Return [X, Y] of the center of cell containing provided text 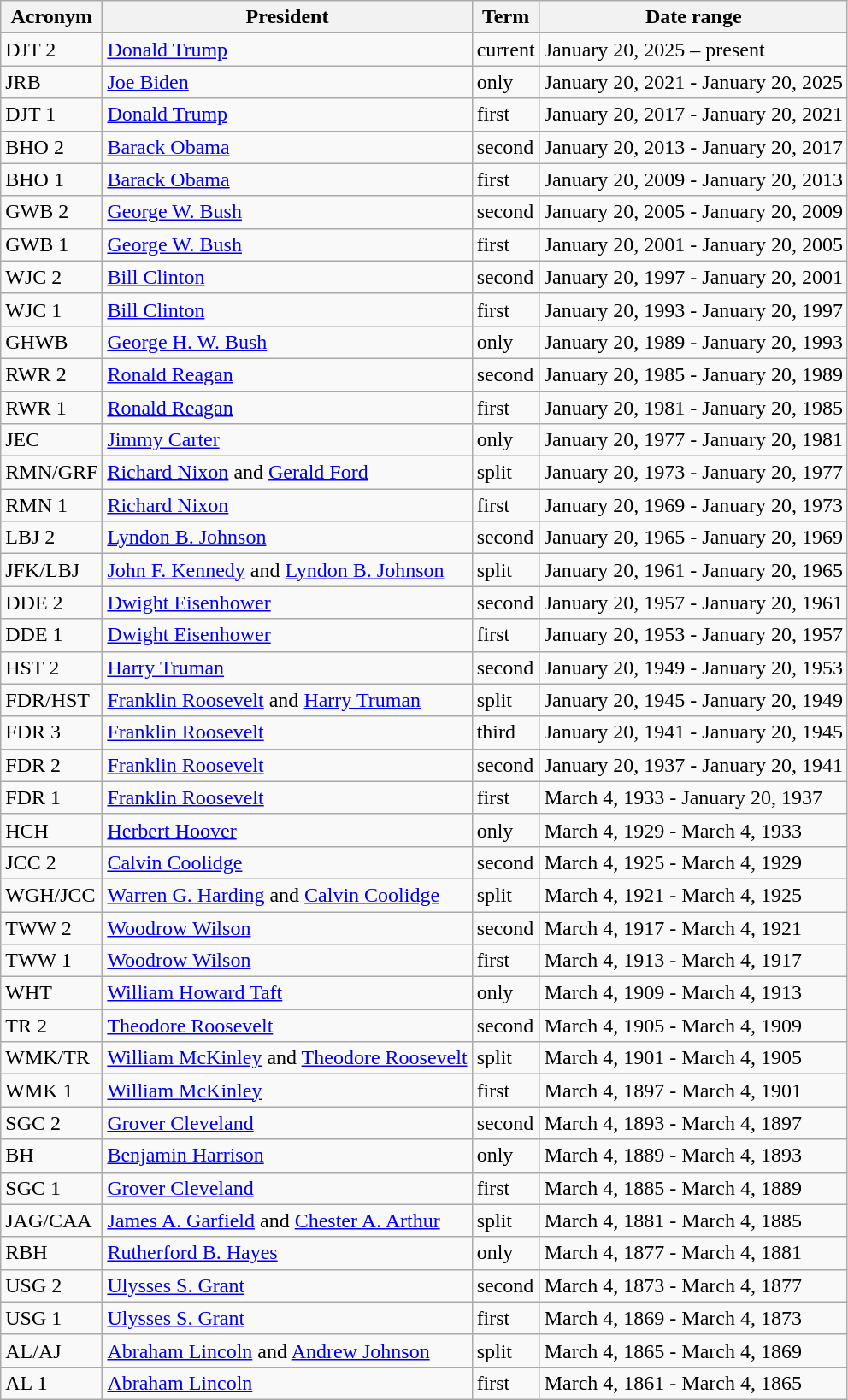
JRB [51, 82]
January 20, 2013 - January 20, 2017 [693, 147]
FDR/HST [51, 700]
March 4, 1885 - March 4, 1889 [693, 1188]
March 4, 1865 - March 4, 1869 [693, 1350]
RBH [51, 1253]
George H. W. Bush [287, 342]
March 4, 1893 - March 4, 1897 [693, 1123]
JAG/CAA [51, 1221]
Benjamin Harrison [287, 1156]
March 4, 1877 - March 4, 1881 [693, 1253]
March 4, 1861 - March 4, 1865 [693, 1383]
FDR 2 [51, 765]
USG 2 [51, 1285]
WJC 2 [51, 277]
January 20, 1953 - January 20, 1957 [693, 635]
BHO 2 [51, 147]
March 4, 1909 - March 4, 1913 [693, 993]
SGC 1 [51, 1188]
Harry Truman [287, 668]
March 4, 1929 - March 4, 1933 [693, 830]
TWW 2 [51, 927]
Joe Biden [287, 82]
January 20, 1993 - January 20, 1997 [693, 309]
January 20, 1961 - January 20, 1965 [693, 570]
January 20, 2009 - January 20, 2013 [693, 179]
January 20, 1977 - January 20, 1981 [693, 440]
March 4, 1933 - January 20, 1937 [693, 797]
TR 2 [51, 1026]
James A. Garfield and Chester A. Arthur [287, 1221]
January 20, 1949 - January 20, 1953 [693, 668]
March 4, 1873 - March 4, 1877 [693, 1285]
January 20, 1969 - January 20, 1973 [693, 505]
Richard Nixon [287, 505]
March 4, 1913 - March 4, 1917 [693, 961]
January 20, 1957 - January 20, 1961 [693, 603]
RMN/GRF [51, 473]
January 20, 1965 - January 20, 1969 [693, 538]
March 4, 1905 - March 4, 1909 [693, 1026]
GHWB [51, 342]
BHO 1 [51, 179]
January 20, 2005 - January 20, 2009 [693, 212]
January 20, 1981 - January 20, 1985 [693, 408]
JFK/LBJ [51, 570]
GWB 1 [51, 244]
WJC 1 [51, 309]
March 4, 1897 - March 4, 1901 [693, 1091]
March 4, 1881 - March 4, 1885 [693, 1221]
January 20, 1945 - January 20, 1949 [693, 700]
Theodore Roosevelt [287, 1026]
Abraham Lincoln and Andrew Johnson [287, 1350]
RWR 2 [51, 374]
January 20, 1989 - January 20, 1993 [693, 342]
Warren G. Harding and Calvin Coolidge [287, 895]
Franklin Roosevelt and Harry Truman [287, 700]
William McKinley [287, 1091]
DJT 2 [51, 50]
USG 1 [51, 1318]
Date range [693, 17]
WGH/JCC [51, 895]
third [506, 732]
GWB 2 [51, 212]
DDE 2 [51, 603]
AL 1 [51, 1383]
March 4, 1925 - March 4, 1929 [693, 862]
January 20, 1997 - January 20, 2001 [693, 277]
HCH [51, 830]
HST 2 [51, 668]
March 4, 1869 - March 4, 1873 [693, 1318]
January 20, 1985 - January 20, 1989 [693, 374]
William McKinley and Theodore Roosevelt [287, 1058]
Lyndon B. Johnson [287, 538]
January 20, 2001 - January 20, 2005 [693, 244]
January 20, 1941 - January 20, 1945 [693, 732]
BH [51, 1156]
William Howard Taft [287, 993]
John F. Kennedy and Lyndon B. Johnson [287, 570]
January 20, 2025 – present [693, 50]
WMK 1 [51, 1091]
Term [506, 17]
DJT 1 [51, 115]
TWW 1 [51, 961]
JEC [51, 440]
March 4, 1917 - March 4, 1921 [693, 927]
LBJ 2 [51, 538]
DDE 1 [51, 635]
President [287, 17]
Calvin Coolidge [287, 862]
Jimmy Carter [287, 440]
March 4, 1901 - March 4, 1905 [693, 1058]
January 20, 2021 - January 20, 2025 [693, 82]
Herbert Hoover [287, 830]
RMN 1 [51, 505]
JCC 2 [51, 862]
Acronym [51, 17]
Abraham Lincoln [287, 1383]
SGC 2 [51, 1123]
March 4, 1921 - March 4, 1925 [693, 895]
current [506, 50]
January 20, 1937 - January 20, 1941 [693, 765]
WMK/TR [51, 1058]
January 20, 1973 - January 20, 1977 [693, 473]
March 4, 1889 - March 4, 1893 [693, 1156]
AL/AJ [51, 1350]
January 20, 2017 - January 20, 2021 [693, 115]
Rutherford B. Hayes [287, 1253]
WHT [51, 993]
Richard Nixon and Gerald Ford [287, 473]
FDR 1 [51, 797]
RWR 1 [51, 408]
FDR 3 [51, 732]
